Provide the (X, Y) coordinate of the cell's center where the given text is located.  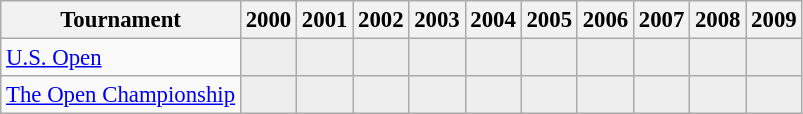
2005 (549, 20)
U.S. Open (121, 58)
2001 (325, 20)
Tournament (121, 20)
2008 (718, 20)
2007 (661, 20)
2006 (605, 20)
2000 (268, 20)
2004 (493, 20)
2009 (774, 20)
The Open Championship (121, 95)
2003 (437, 20)
2002 (381, 20)
